Search for the cell housing the specified text and yield its (X, Y) center coordinate. 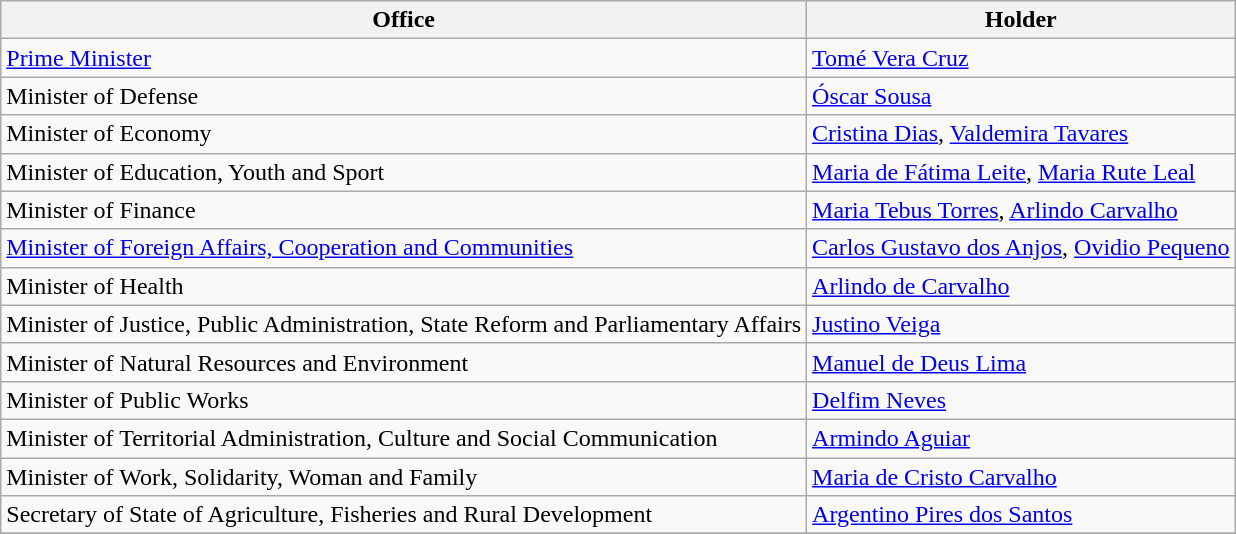
Minister of Public Works (404, 400)
Justino Veiga (1021, 324)
Delfim Neves (1021, 400)
Arlindo de Carvalho (1021, 286)
Minister of Natural Resources and Environment (404, 362)
Minister of Defense (404, 96)
Manuel de Deus Lima (1021, 362)
Minister of Economy (404, 134)
Minister of Work, Solidarity, Woman and Family (404, 477)
Holder (1021, 20)
Armindo Aguiar (1021, 438)
Secretary of State of Agriculture, Fisheries and Rural Development (404, 515)
Minister of Health (404, 286)
Óscar Sousa (1021, 96)
Maria de Cristo Carvalho (1021, 477)
Minister of Territorial Administration, Culture and Social Communication (404, 438)
Tomé Vera Cruz (1021, 58)
Minister of Foreign Affairs, Cooperation and Communities (404, 248)
Maria Tebus Torres, Arlindo Carvalho (1021, 210)
Maria de Fátima Leite, Maria Rute Leal (1021, 172)
Prime Minister (404, 58)
Minister of Education, Youth and Sport (404, 172)
Minister of Justice, Public Administration, State Reform and Parliamentary Affairs (404, 324)
Minister of Finance (404, 210)
Argentino Pires dos Santos (1021, 515)
Cristina Dias, Valdemira Tavares (1021, 134)
Office (404, 20)
Carlos Gustavo dos Anjos, Ovidio Pequeno (1021, 248)
